For the text-containing cell, return its midpoint in [x, y] coordinate format. 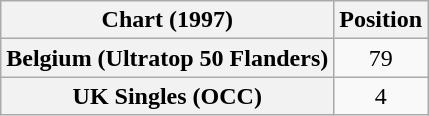
UK Singles (OCC) [168, 96]
Position [381, 20]
79 [381, 58]
Chart (1997) [168, 20]
4 [381, 96]
Belgium (Ultratop 50 Flanders) [168, 58]
